Provide the [x, y] coordinate of the cell's center where the given text is located.  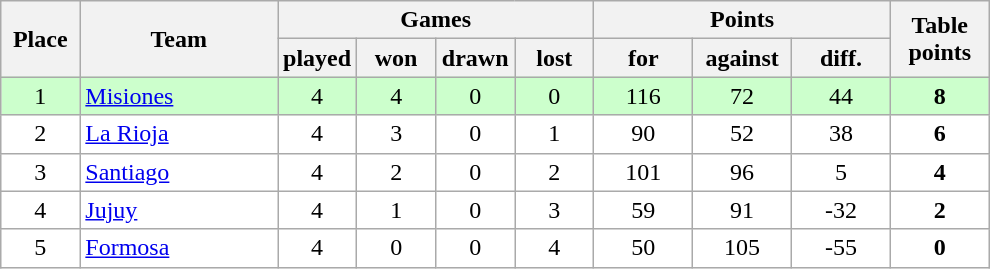
8 [940, 96]
90 [644, 134]
72 [742, 96]
91 [742, 210]
96 [742, 172]
38 [842, 134]
Jujuy [179, 210]
lost [554, 58]
116 [644, 96]
played [318, 58]
59 [644, 210]
6 [940, 134]
50 [644, 248]
won [396, 58]
101 [644, 172]
La Rioja [179, 134]
drawn [476, 58]
Formosa [179, 248]
44 [842, 96]
diff. [842, 58]
Games [436, 20]
Tablepoints [940, 39]
Santiago [179, 172]
against [742, 58]
Misiones [179, 96]
-32 [842, 210]
52 [742, 134]
Points [742, 20]
Team [179, 39]
Place [40, 39]
-55 [842, 248]
105 [742, 248]
for [644, 58]
